Locate the cell with the specified text and output its [X, Y] center coordinate. 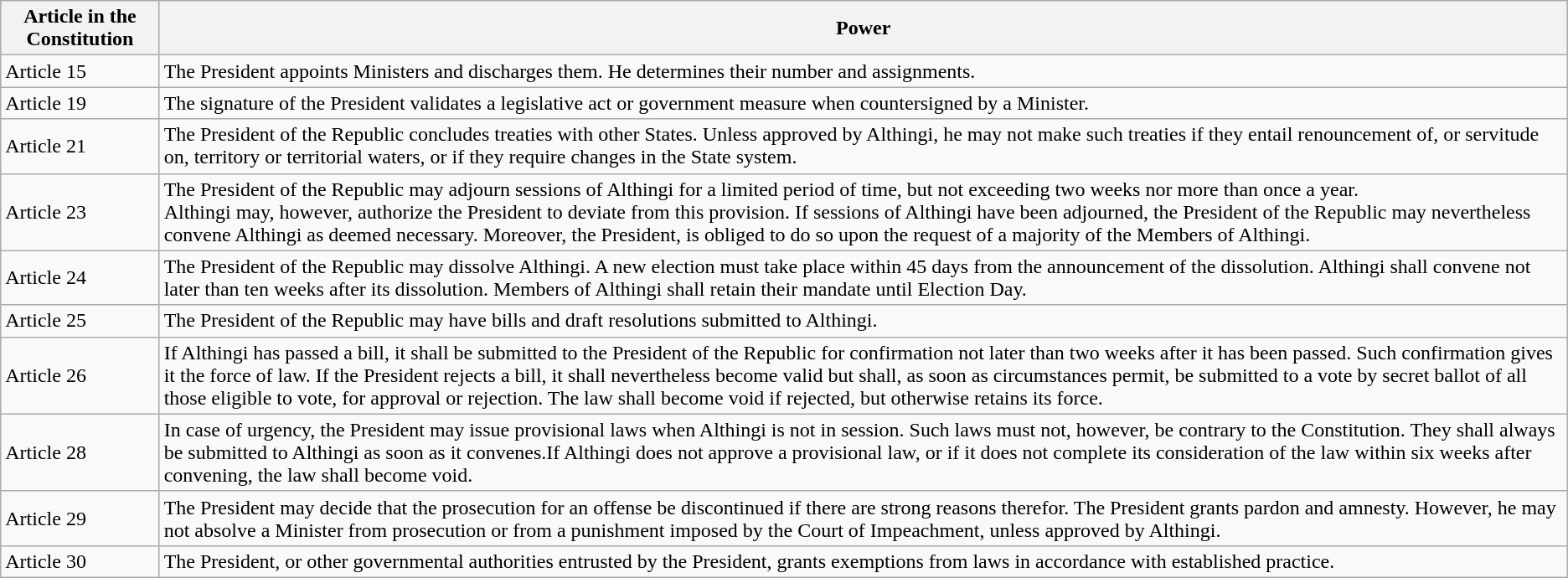
Article in the Constitution [80, 28]
The President of the Republic may have bills and draft resolutions submitted to Althingi. [863, 321]
Article 30 [80, 561]
Article 23 [80, 212]
Article 25 [80, 321]
The President appoints Ministers and discharges them. He determines their number and assignments. [863, 71]
Article 28 [80, 452]
The President, or other governmental authorities entrusted by the President, grants exemptions from laws in accordance with established practice. [863, 561]
Article 19 [80, 103]
Article 29 [80, 518]
The signature of the President validates a legislative act or government measure when countersigned by a Minister. [863, 103]
Article 26 [80, 375]
Article 21 [80, 146]
Article 15 [80, 71]
Power [863, 28]
Article 24 [80, 278]
